Search for the cell housing the specified text and yield its (x, y) center coordinate. 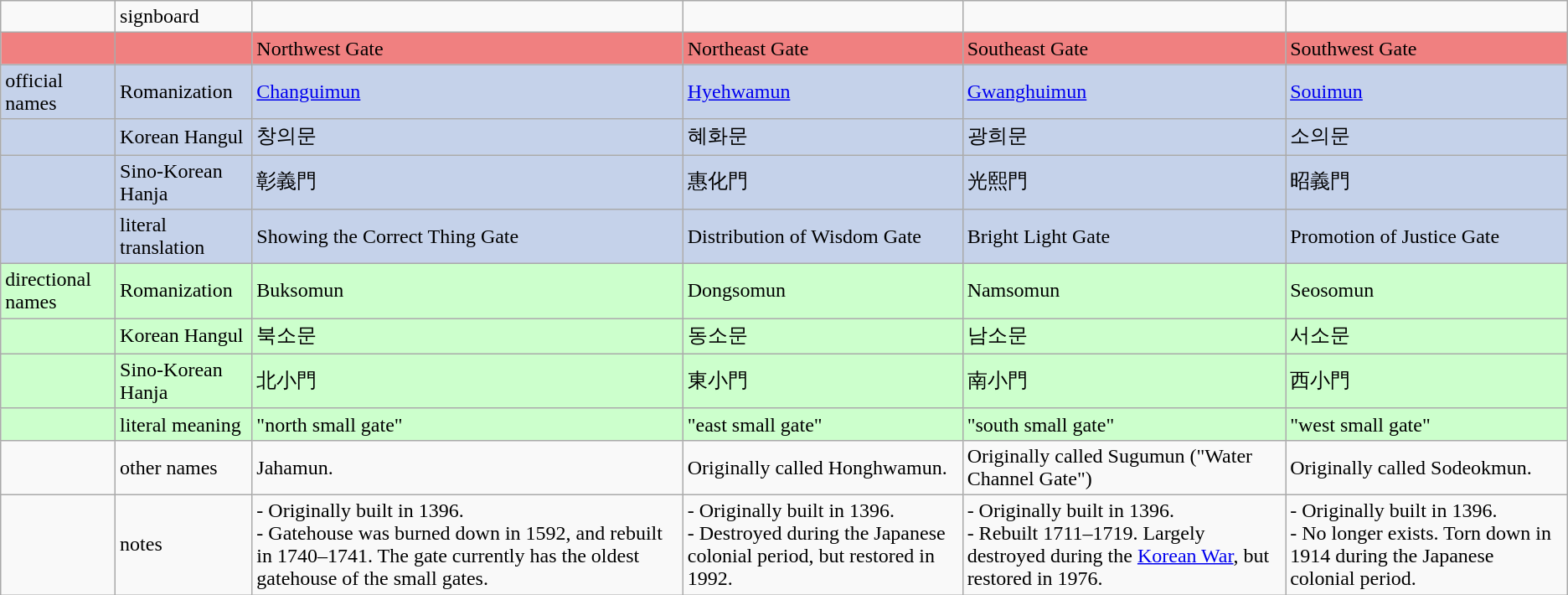
Hyehwamun (823, 92)
- Originally built in 1396.- Rebuilt 1711–1719. Largely destroyed during the Korean War, but restored in 1976. (1124, 545)
Northwest Gate (467, 49)
昭義門 (1427, 181)
惠化門 (823, 181)
Southwest Gate (1427, 49)
창의문 (467, 137)
서소문 (1427, 337)
東小門 (823, 380)
Southeast Gate (1124, 49)
"north small gate" (467, 424)
西小門 (1427, 380)
Distribution of Wisdom Gate (823, 236)
彰義門 (467, 181)
Jahamun. (467, 468)
Gwanghuimun (1124, 92)
"south small gate" (1124, 424)
광희문 (1124, 137)
literal meaning (184, 424)
signboard (184, 17)
혜화문 (823, 137)
literal translation (184, 236)
Seosomun (1427, 292)
notes (184, 545)
Promotion of Justice Gate (1427, 236)
Originally called Sugumun ("Water Channel Gate") (1124, 468)
Originally called Sodeokmun. (1427, 468)
- Originally built in 1396.- No longer exists. Torn down in 1914 during the Japanese colonial period. (1427, 545)
南小門 (1124, 380)
official names (59, 92)
소의문 (1427, 137)
Northeast Gate (823, 49)
other names (184, 468)
"west small gate" (1427, 424)
"east small gate" (823, 424)
Changuimun (467, 92)
동소문 (823, 337)
光熙門 (1124, 181)
Bright Light Gate (1124, 236)
北小門 (467, 380)
Dongsomun (823, 292)
남소문 (1124, 337)
Buksomun (467, 292)
Originally called Honghwamun. (823, 468)
북소문 (467, 337)
- Originally built in 1396.- Destroyed during the Japanese colonial period, but restored in 1992. (823, 545)
Namsomun (1124, 292)
Showing the Correct Thing Gate (467, 236)
directional names (59, 292)
Souimun (1427, 92)
